Return the (X, Y) coordinate for the center point of the cell that contains the specified text.  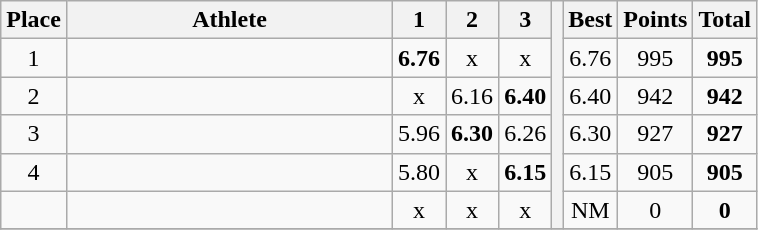
Points (656, 20)
6.16 (472, 96)
Total (725, 20)
NM (590, 210)
Best (590, 20)
5.80 (420, 172)
4 (34, 172)
Place (34, 20)
6.26 (526, 134)
Athlete (229, 20)
5.96 (420, 134)
